Detect which cell encompasses the target text, then output its (X, Y) center coordinate. 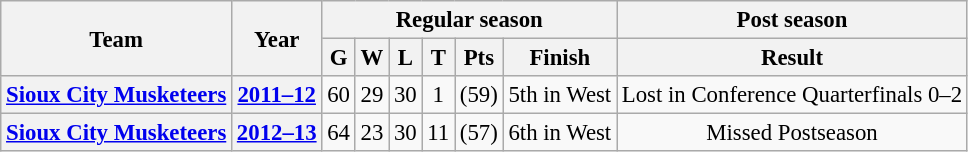
Post season (792, 20)
Team (116, 38)
2012–13 (277, 133)
L (406, 58)
(59) (480, 95)
Missed Postseason (792, 133)
60 (338, 95)
Regular season (470, 20)
Year (277, 38)
W (372, 58)
Finish (560, 58)
11 (438, 133)
2011–12 (277, 95)
Lost in Conference Quarterfinals 0–2 (792, 95)
Pts (480, 58)
Result (792, 58)
1 (438, 95)
64 (338, 133)
23 (372, 133)
G (338, 58)
5th in West (560, 95)
(57) (480, 133)
6th in West (560, 133)
29 (372, 95)
T (438, 58)
